Provide the (X, Y) coordinate of the cell's center where the given text is located.  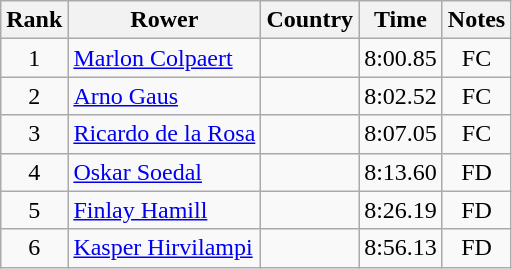
Ricardo de la Rosa (164, 134)
Rower (164, 20)
8:00.85 (401, 58)
6 (34, 248)
Marlon Colpaert (164, 58)
Country (310, 20)
4 (34, 172)
5 (34, 210)
Finlay Hamill (164, 210)
8:56.13 (401, 248)
Oskar Soedal (164, 172)
Time (401, 20)
8:26.19 (401, 210)
Rank (34, 20)
8:02.52 (401, 96)
8:13.60 (401, 172)
Notes (476, 20)
Kasper Hirvilampi (164, 248)
2 (34, 96)
3 (34, 134)
1 (34, 58)
8:07.05 (401, 134)
Arno Gaus (164, 96)
